From the cell containing the given text, extract its center point as (X, Y) coordinate. 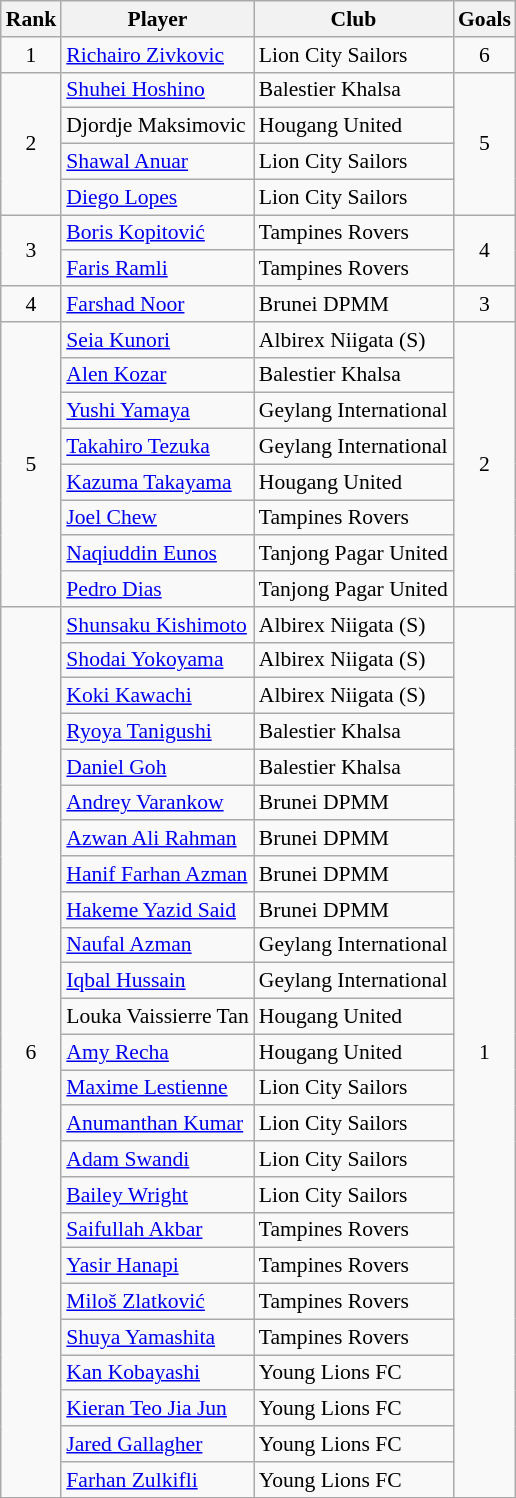
Naufal Azman (157, 945)
Jared Gallagher (157, 1444)
Andrey Varankow (157, 803)
Djordje Maksimovic (157, 126)
Boris Kopitović (157, 233)
Shuhei Hoshino (157, 90)
Koki Kawachi (157, 696)
Richairo Zivkovic (157, 55)
Player (157, 19)
Miloš Zlatković (157, 1302)
Rank (32, 19)
Kazuma Takayama (157, 482)
Kan Kobayashi (157, 1373)
Hakeme Yazid Said (157, 910)
Hanif Farhan Azman (157, 874)
Goals (484, 19)
Maxime Lestienne (157, 1088)
Louka Vaissierre Tan (157, 1017)
Kieran Teo Jia Jun (157, 1409)
Joel Chew (157, 518)
Iqbal Hussain (157, 981)
Shuya Yamashita (157, 1337)
Farshad Noor (157, 304)
Anumanthan Kumar (157, 1124)
Diego Lopes (157, 197)
Yushi Yamaya (157, 411)
Ryoya Tanigushi (157, 732)
Shunsaku Kishimoto (157, 625)
Seia Kunori (157, 340)
Saifullah Akbar (157, 1230)
Azwan Ali Rahman (157, 839)
Takahiro Tezuka (157, 447)
Bailey Wright (157, 1195)
Club (354, 19)
Daniel Goh (157, 767)
Faris Ramli (157, 269)
Farhan Zulkifli (157, 1480)
Amy Recha (157, 1052)
Yasir Hanapi (157, 1266)
Shawal Anuar (157, 162)
Shodai Yokoyama (157, 660)
Pedro Dias (157, 589)
Alen Kozar (157, 375)
Naqiuddin Eunos (157, 554)
Adam Swandi (157, 1159)
